Provide the [X, Y] coordinate of the cell's center where the given text is located.  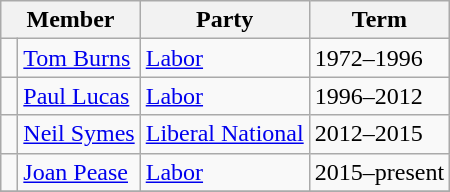
1996–2012 [379, 96]
2012–2015 [379, 134]
Liberal National [224, 134]
Neil Symes [79, 134]
Member [70, 20]
1972–1996 [379, 58]
2015–present [379, 172]
Joan Pease [79, 172]
Party [224, 20]
Tom Burns [79, 58]
Term [379, 20]
Paul Lucas [79, 96]
